Return (x, y) of the center of cell containing provided text 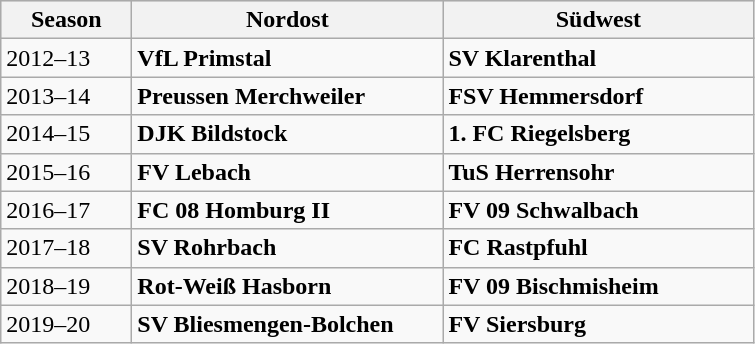
2015–16 (66, 172)
FV Lebach (288, 172)
2017–18 (66, 248)
DJK Bildstock (288, 134)
FV 09 Bischmisheim (598, 286)
FV Siersburg (598, 324)
Preussen Merchweiler (288, 96)
FSV Hemmersdorf (598, 96)
1. FC Riegelsberg (598, 134)
Season (66, 20)
Südwest (598, 20)
TuS Herrensohr (598, 172)
FC 08 Homburg II (288, 210)
2018–19 (66, 286)
Rot-Weiß Hasborn (288, 286)
2016–17 (66, 210)
VfL Primstal (288, 58)
SV Rohrbach (288, 248)
2013–14 (66, 96)
FV 09 Schwalbach (598, 210)
2012–13 (66, 58)
2014–15 (66, 134)
SV Bliesmengen-Bolchen (288, 324)
SV Klarenthal (598, 58)
Nordost (288, 20)
FC Rastpfuhl (598, 248)
2019–20 (66, 324)
